Provide the [X, Y] coordinate of the cell's center where the given text is located.  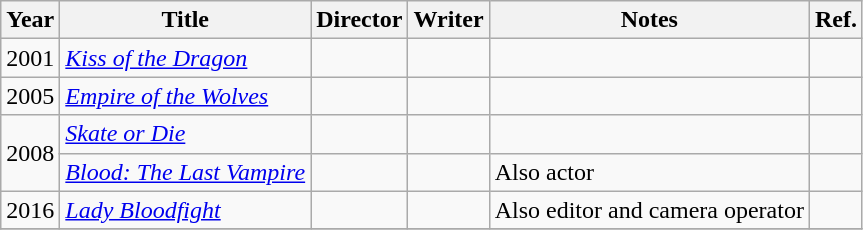
Also actor [649, 172]
Notes [649, 20]
Ref. [836, 20]
Writer [448, 20]
Blood: The Last Vampire [186, 172]
Title [186, 20]
Year [30, 20]
Empire of the Wolves [186, 96]
2005 [30, 96]
2008 [30, 153]
2016 [30, 210]
Director [360, 20]
Skate or Die [186, 134]
Also editor and camera operator [649, 210]
Lady Bloodfight [186, 210]
2001 [30, 58]
Kiss of the Dragon [186, 58]
